Return (X, Y) of the center of cell containing provided text 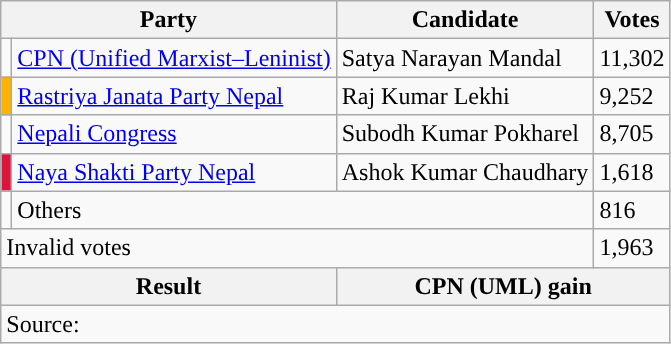
CPN (UML) gain (503, 286)
Candidate (465, 20)
Rastriya Janata Party Nepal (174, 96)
Raj Kumar Lekhi (465, 96)
9,252 (632, 96)
Others (303, 210)
Invalid votes (298, 248)
Source: (336, 324)
816 (632, 210)
Result (168, 286)
Subodh Kumar Pokharel (465, 134)
1,963 (632, 248)
Naya Shakti Party Nepal (174, 172)
Ashok Kumar Chaudhary (465, 172)
Satya Narayan Mandal (465, 58)
11,302 (632, 58)
Nepali Congress (174, 134)
1,618 (632, 172)
Party (168, 20)
8,705 (632, 134)
Votes (632, 20)
CPN (Unified Marxist–Leninist) (174, 58)
